Scan for the cell matching the given text and deliver its (X, Y) coordinate at center. 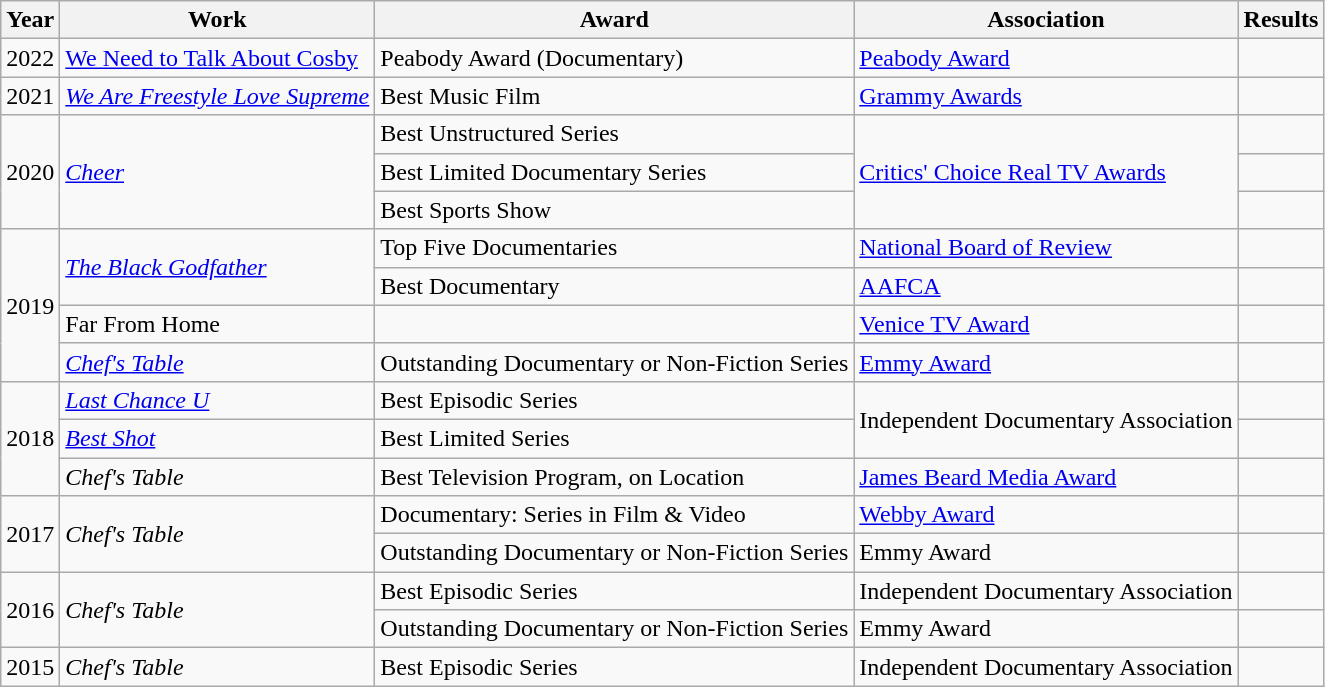
2019 (30, 305)
James Beard Media Award (1046, 477)
2020 (30, 172)
Best Documentary (614, 286)
2018 (30, 438)
Venice TV Award (1046, 324)
AAFCA (1046, 286)
Association (1046, 20)
2015 (30, 667)
Year (30, 20)
2017 (30, 534)
Far From Home (218, 324)
Best Unstructured Series (614, 134)
Cheer (218, 172)
Webby Award (1046, 515)
Best Shot (218, 438)
We Need to Talk About Cosby (218, 58)
We Are Freestyle Love Supreme (218, 96)
Best Television Program, on Location (614, 477)
Peabody Award (Documentary) (614, 58)
Best Sports Show (614, 210)
Award (614, 20)
Results (1281, 20)
Peabody Award (1046, 58)
Best Limited Documentary Series (614, 172)
Best Limited Series (614, 438)
Best Music Film (614, 96)
2022 (30, 58)
Critics' Choice Real TV Awards (1046, 172)
National Board of Review (1046, 248)
2016 (30, 610)
Last Chance U (218, 400)
2021 (30, 96)
Work (218, 20)
Documentary: Series in Film & Video (614, 515)
Top Five Documentaries (614, 248)
The Black Godfather (218, 267)
Grammy Awards (1046, 96)
